Provide the (X, Y) coordinate of the cell's center where the given text is located.  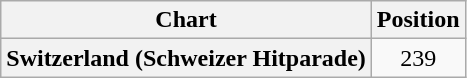
239 (418, 58)
Position (418, 20)
Switzerland (Schweizer Hitparade) (186, 58)
Chart (186, 20)
